For the text-containing cell, return its midpoint in [x, y] coordinate format. 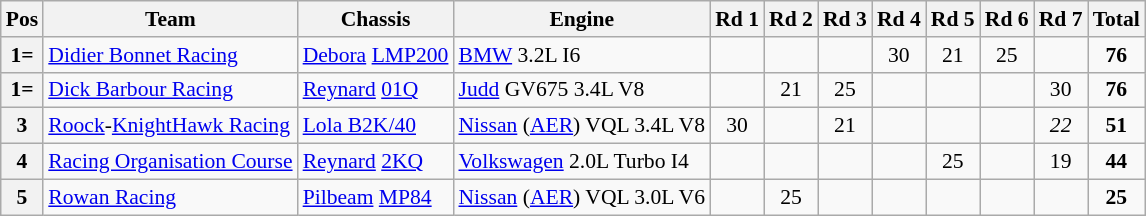
Pos [22, 19]
Pilbeam MP84 [376, 197]
Total [1116, 19]
Nissan (AER) VQL 3.0L V6 [582, 197]
Volkswagen 2.0L Turbo I4 [582, 162]
Chassis [376, 19]
22 [1061, 126]
44 [1116, 162]
Judd GV675 3.4L V8 [582, 90]
51 [1116, 126]
Racing Organisation Course [170, 162]
Team [170, 19]
Engine [582, 19]
Nissan (AER) VQL 3.4L V8 [582, 126]
5 [22, 197]
Reynard 01Q [376, 90]
Rd 4 [899, 19]
Rd 7 [1061, 19]
Reynard 2KQ [376, 162]
Rd 2 [791, 19]
Rd 1 [737, 19]
3 [22, 126]
Roock-KnightHawk Racing [170, 126]
Didier Bonnet Racing [170, 55]
4 [22, 162]
19 [1061, 162]
Dick Barbour Racing [170, 90]
Rd 3 [845, 19]
Rowan Racing [170, 197]
Rd 6 [1007, 19]
Rd 5 [953, 19]
BMW 3.2L I6 [582, 55]
Debora LMP200 [376, 55]
Lola B2K/40 [376, 126]
